Pinpoint the cell where the given text exists, returning its (x, y) midpoint coordinate. 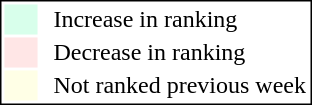
Increase in ranking (180, 19)
Not ranked previous week (180, 85)
Decrease in ranking (180, 53)
